From the cell containing the given text, extract its center point as [X, Y] coordinate. 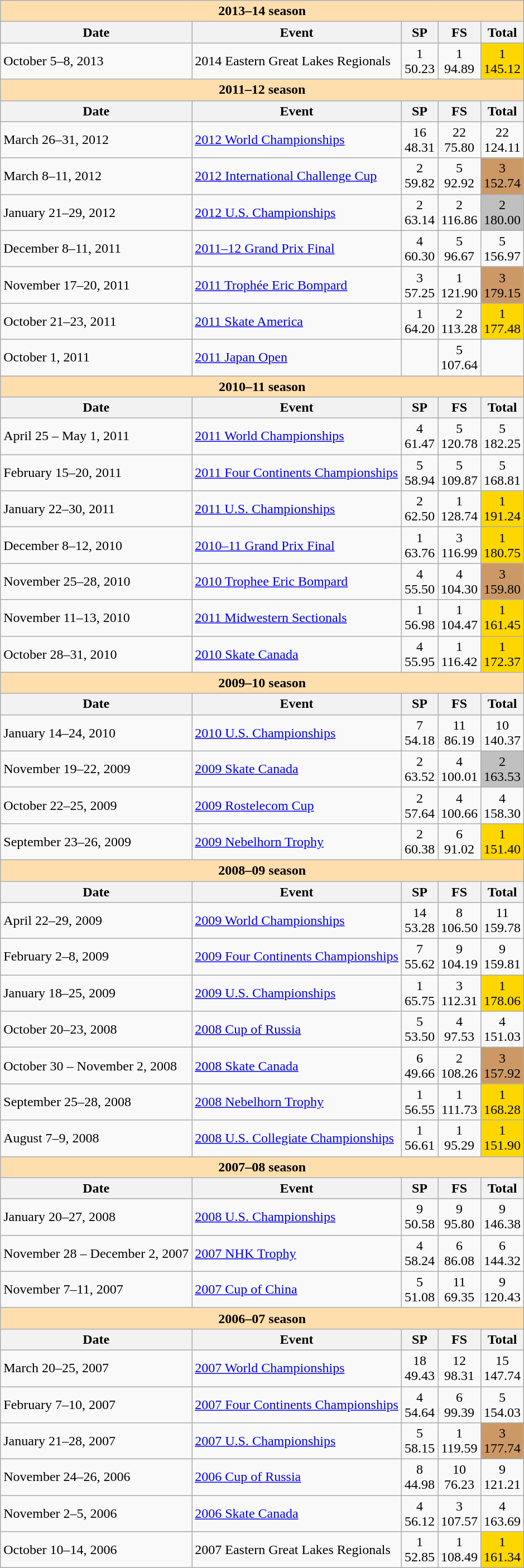
2012 International Challenge Cup [297, 176]
3 112.31 [460, 993]
November 28 – December 2, 2007 [96, 1253]
August 7–9, 2008 [96, 1138]
1 104.47 [460, 618]
2 57.64 [420, 805]
14 53.28 [420, 920]
October 28–31, 2010 [96, 654]
January 14–24, 2010 [96, 733]
3 152.74 [502, 176]
9 146.38 [502, 1217]
2011–12 season [262, 90]
22 75.80 [460, 139]
3 177.74 [502, 1441]
1 168.28 [502, 1102]
1 50.23 [420, 61]
4 54.64 [420, 1405]
8 44.98 [420, 1477]
3 116.99 [460, 546]
5 120.78 [460, 436]
1 191.24 [502, 509]
5 58.15 [420, 1441]
2007 U.S. Championships [297, 1441]
5 182.25 [502, 436]
3 57.25 [420, 284]
5 154.03 [502, 1405]
8 106.50 [460, 920]
2008 Cup of Russia [297, 1030]
2 180.00 [502, 212]
1 63.76 [420, 546]
2008 U.S. Championships [297, 1217]
February 15–20, 2011 [96, 473]
10 76.23 [460, 1477]
2012 U.S. Championships [297, 212]
2012 World Championships [297, 139]
2011 Midwestern Sectionals [297, 618]
16 48.31 [420, 139]
1 56.61 [420, 1138]
4 163.69 [502, 1514]
2011–12 Grand Prix Final [297, 249]
1 161.34 [502, 1550]
9 95.80 [460, 1217]
4 56.12 [420, 1514]
2007 NHK Trophy [297, 1253]
February 7–10, 2007 [96, 1405]
7 54.18 [420, 733]
4 58.24 [420, 1253]
5 58.94 [420, 473]
2011 Trophée Eric Bompard [297, 284]
2009 World Championships [297, 920]
2010 U.S. Championships [297, 733]
2010–11 Grand Prix Final [297, 546]
2006 Cup of Russia [297, 1477]
5 92.92 [460, 176]
2009 Nebelhorn Trophy [297, 841]
2010–11 season [262, 387]
2010 Trophee Eric Bompard [297, 581]
2008–09 season [262, 870]
7 55.62 [420, 957]
2010 Skate Canada [297, 654]
2009 U.S. Championships [297, 993]
October 20–23, 2008 [96, 1030]
November 25–28, 2010 [96, 581]
2 59.82 [420, 176]
1 56.55 [420, 1102]
1 172.37 [502, 654]
4 158.30 [502, 805]
2 163.53 [502, 769]
1 52.85 [420, 1550]
9 121.21 [502, 1477]
3 157.92 [502, 1065]
9 159.81 [502, 957]
October 30 – November 2, 2008 [96, 1065]
1 180.75 [502, 546]
9 120.43 [502, 1290]
1 145.12 [502, 61]
1 108.49 [460, 1550]
1 177.48 [502, 321]
March 8–11, 2012 [96, 176]
5 107.64 [460, 357]
5 96.67 [460, 249]
2 63.52 [420, 769]
2009 Skate Canada [297, 769]
November 7–11, 2007 [96, 1290]
4 97.53 [460, 1030]
22 124.11 [502, 139]
2007 Eastern Great Lakes Regionals [297, 1550]
11 69.35 [460, 1290]
September 23–26, 2009 [96, 841]
2006 Skate Canada [297, 1514]
4 104.30 [460, 581]
1 121.90 [460, 284]
December 8–11, 2011 [96, 249]
6 86.08 [460, 1253]
6 99.39 [460, 1405]
December 8–12, 2010 [96, 546]
January 20–27, 2008 [96, 1217]
4 55.50 [420, 581]
2007 Cup of China [297, 1290]
9 50.58 [420, 1217]
18 49.43 [420, 1368]
2007 Four Continents Championships [297, 1405]
5 51.08 [420, 1290]
10 140.37 [502, 733]
2 62.50 [420, 509]
2 60.38 [420, 841]
2011 Four Continents Championships [297, 473]
2 63.14 [420, 212]
September 25–28, 2008 [96, 1102]
12 98.31 [460, 1368]
2 108.26 [460, 1065]
2008 U.S. Collegiate Championships [297, 1138]
2011 U.S. Championships [297, 509]
2008 Nebelhorn Trophy [297, 1102]
October 22–25, 2009 [96, 805]
October 10–14, 2006 [96, 1550]
1 151.40 [502, 841]
3 179.15 [502, 284]
January 21–28, 2007 [96, 1441]
1 128.74 [460, 509]
1 161.45 [502, 618]
November 11–13, 2010 [96, 618]
1 95.29 [460, 1138]
1 94.89 [460, 61]
9 104.19 [460, 957]
11 86.19 [460, 733]
October 1, 2011 [96, 357]
5 109.87 [460, 473]
5 156.97 [502, 249]
1 119.59 [460, 1441]
4 61.47 [420, 436]
2011 Japan Open [297, 357]
6 144.32 [502, 1253]
October 21–23, 2011 [96, 321]
2 113.28 [460, 321]
2 116.86 [460, 212]
February 2–8, 2009 [96, 957]
4 151.03 [502, 1030]
11 159.78 [502, 920]
5 168.81 [502, 473]
January 18–25, 2009 [96, 993]
April 25 – May 1, 2011 [96, 436]
April 22–29, 2009 [96, 920]
4 100.66 [460, 805]
2009–10 season [262, 683]
2007–08 season [262, 1167]
3 159.80 [502, 581]
2011 World Championships [297, 436]
January 22–30, 2011 [96, 509]
6 91.02 [460, 841]
January 21–29, 2012 [96, 212]
2008 Skate Canada [297, 1065]
5 53.50 [420, 1030]
November 19–22, 2009 [96, 769]
1 116.42 [460, 654]
4 60.30 [420, 249]
November 24–26, 2006 [96, 1477]
2014 Eastern Great Lakes Regionals [297, 61]
2006–07 season [262, 1318]
November 17–20, 2011 [96, 284]
6 49.66 [420, 1065]
4 55.95 [420, 654]
1 64.20 [420, 321]
2009 Four Continents Championships [297, 957]
2007 World Championships [297, 1368]
2009 Rostelecom Cup [297, 805]
4 100.01 [460, 769]
March 20–25, 2007 [96, 1368]
1 56.98 [420, 618]
November 2–5, 2006 [96, 1514]
15 147.74 [502, 1368]
1 111.73 [460, 1102]
March 26–31, 2012 [96, 139]
1 178.06 [502, 993]
3 107.57 [460, 1514]
1 65.75 [420, 993]
2013–14 season [262, 11]
1 151.90 [502, 1138]
October 5–8, 2013 [96, 61]
2011 Skate America [297, 321]
